For the text-containing cell, return its midpoint in [X, Y] coordinate format. 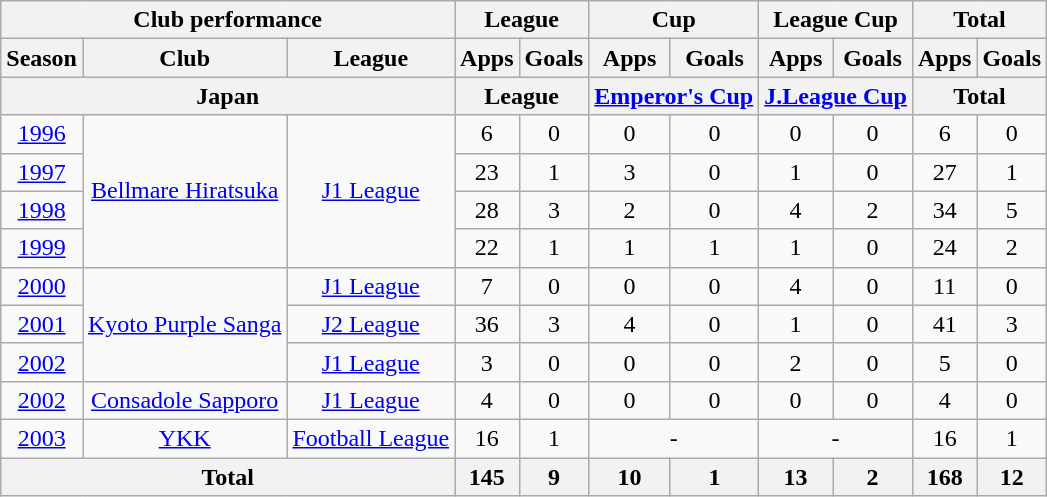
Consadole Sapporo [184, 400]
7 [487, 286]
12 [1012, 477]
J.League Cup [836, 96]
Football League [371, 438]
168 [944, 477]
22 [487, 248]
1999 [42, 248]
1998 [42, 210]
Kyoto Purple Sanga [184, 324]
YKK [184, 438]
13 [796, 477]
27 [944, 172]
Emperor's Cup [674, 96]
2001 [42, 324]
Cup [674, 20]
1996 [42, 134]
24 [944, 248]
2000 [42, 286]
1997 [42, 172]
Japan [228, 96]
Season [42, 58]
28 [487, 210]
League Cup [836, 20]
Bellmare Hiratsuka [184, 191]
11 [944, 286]
34 [944, 210]
Club performance [228, 20]
145 [487, 477]
36 [487, 324]
9 [554, 477]
J2 League [371, 324]
23 [487, 172]
2003 [42, 438]
Club [184, 58]
10 [630, 477]
41 [944, 324]
